Pinpoint the cell where the given text exists, returning its (x, y) midpoint coordinate. 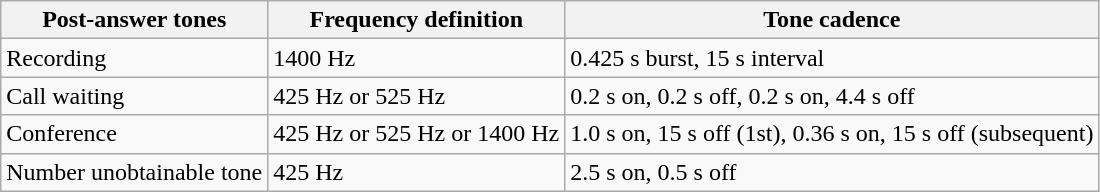
425 Hz (416, 172)
Frequency definition (416, 20)
Number unobtainable tone (134, 172)
Conference (134, 134)
Post-answer tones (134, 20)
0.2 s on, 0.2 s off, 0.2 s on, 4.4 s off (832, 96)
Recording (134, 58)
1.0 s on, 15 s off (1st), 0.36 s on, 15 s off (subsequent) (832, 134)
0.425 s burst, 15 s interval (832, 58)
Call waiting (134, 96)
425 Hz or 525 Hz (416, 96)
1400 Hz (416, 58)
Tone cadence (832, 20)
2.5 s on, 0.5 s off (832, 172)
425 Hz or 525 Hz or 1400 Hz (416, 134)
